Provide the (X, Y) coordinate of the cell's center where the given text is located.  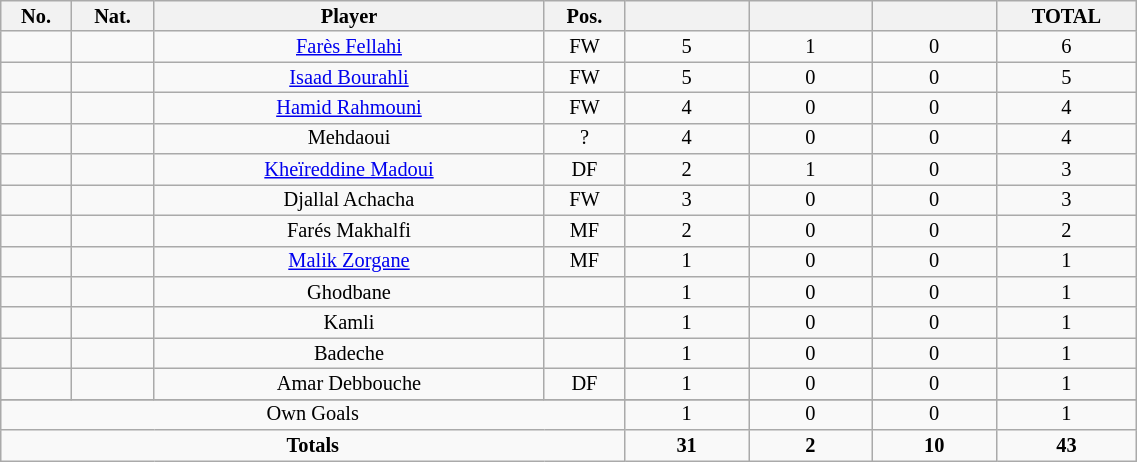
43 (1066, 446)
Kamli (349, 322)
6 (1066, 46)
Hamid Rahmouni (349, 108)
Amar Debbouche (349, 384)
Farès Fellahi (349, 46)
Nat. (112, 16)
? (584, 138)
Kheïreddine Madoui (349, 170)
Malik Zorgane (349, 262)
Djallal Achacha (349, 200)
Badeche (349, 354)
Farés Makhalfi (349, 230)
Totals (313, 446)
Isaad Bourahli (349, 78)
No. (36, 16)
31 (687, 446)
Own Goals (313, 414)
TOTAL (1066, 16)
Pos. (584, 16)
Player (349, 16)
10 (934, 446)
Mehdaoui (349, 138)
Ghodbane (349, 292)
